Pinpoint the cell where the given text exists, returning its (x, y) midpoint coordinate. 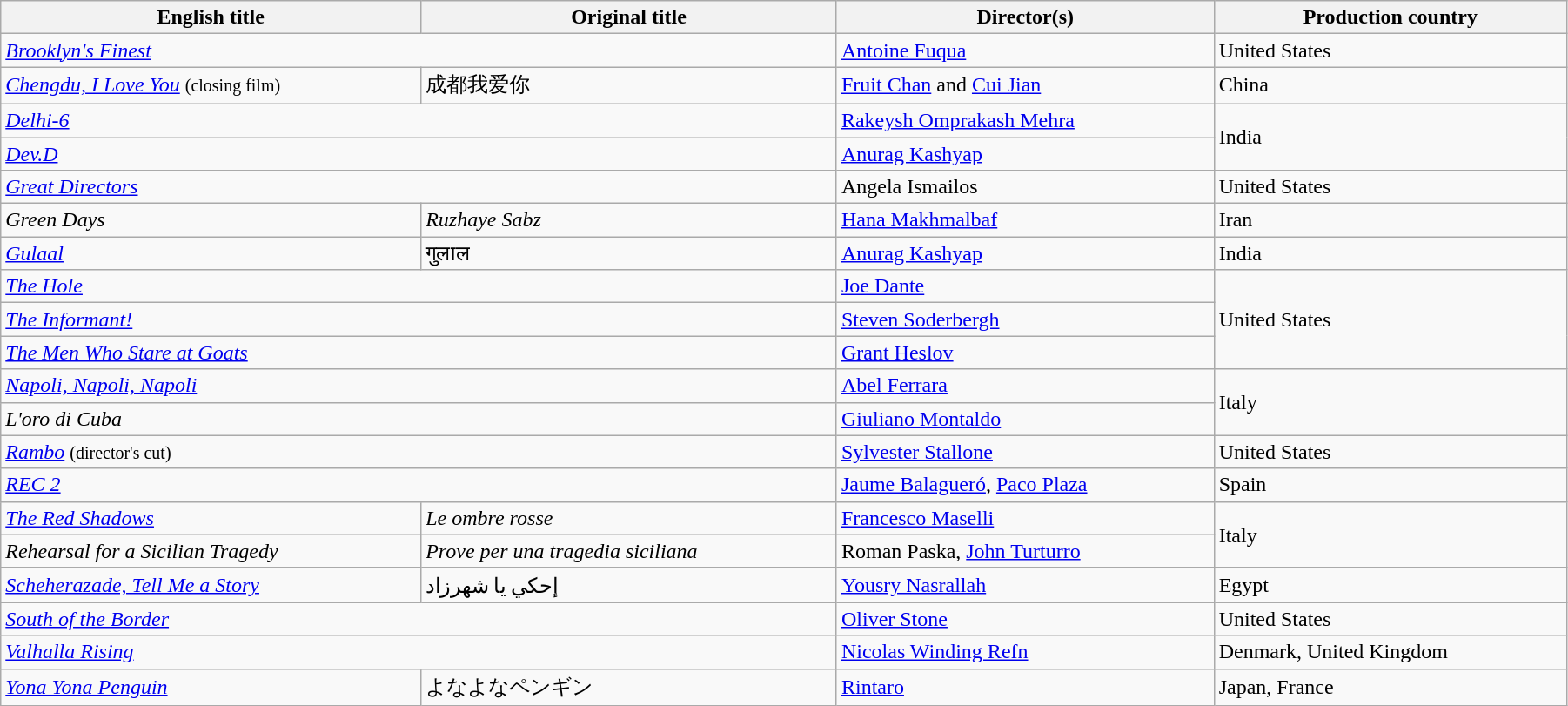
Jaume Balagueró, Paco Plaza (1025, 485)
Rintaro (1025, 688)
Angela Ismailos (1025, 187)
إحكي يا شهرزاد (629, 585)
Abel Ferrara (1025, 386)
Francesco Maselli (1025, 518)
Rambo (director's cut) (419, 452)
Spain (1390, 485)
Brooklyn's Finest (419, 50)
The Hole (419, 286)
Antoine Fuqua (1025, 50)
गुलाल (629, 253)
Le ombre rosse (629, 518)
Delhi-6 (419, 120)
Ruzhaye Sabz (629, 220)
Hana Makhmalbaf (1025, 220)
Steven Soderbergh (1025, 319)
Joe Dante (1025, 286)
Director(s) (1025, 17)
Rehearsal for a Sicilian Tragedy (211, 551)
Grant Heslov (1025, 353)
Yousry Nasrallah (1025, 585)
Great Directors (419, 187)
L'oro di Cuba (419, 419)
Rakeysh Omprakash Mehra (1025, 120)
China (1390, 85)
Scheherazade, Tell Me a Story (211, 585)
Production country (1390, 17)
Giuliano Montaldo (1025, 419)
Original title (629, 17)
The Men Who Stare at Goats (419, 353)
Egypt (1390, 585)
Prove per una tragedia siciliana (629, 551)
Roman Paska, John Turturro (1025, 551)
よなよなペンギン (629, 688)
Japan, France (1390, 688)
REC 2 (419, 485)
English title (211, 17)
Oliver Stone (1025, 619)
Valhalla Rising (419, 652)
Fruit Chan and Cui Jian (1025, 85)
Denmark, United Kingdom (1390, 652)
Dev.D (419, 154)
The Informant! (419, 319)
成都我爱你 (629, 85)
Chengdu, I Love You (closing film) (211, 85)
Sylvester Stallone (1025, 452)
Iran (1390, 220)
Nicolas Winding Refn (1025, 652)
South of the Border (419, 619)
Yona Yona Penguin (211, 688)
Gulaal (211, 253)
The Red Shadows (211, 518)
Napoli, Napoli, Napoli (419, 386)
Green Days (211, 220)
